Capture the cell that displays the provided text and extract its [x, y] central coordinate. 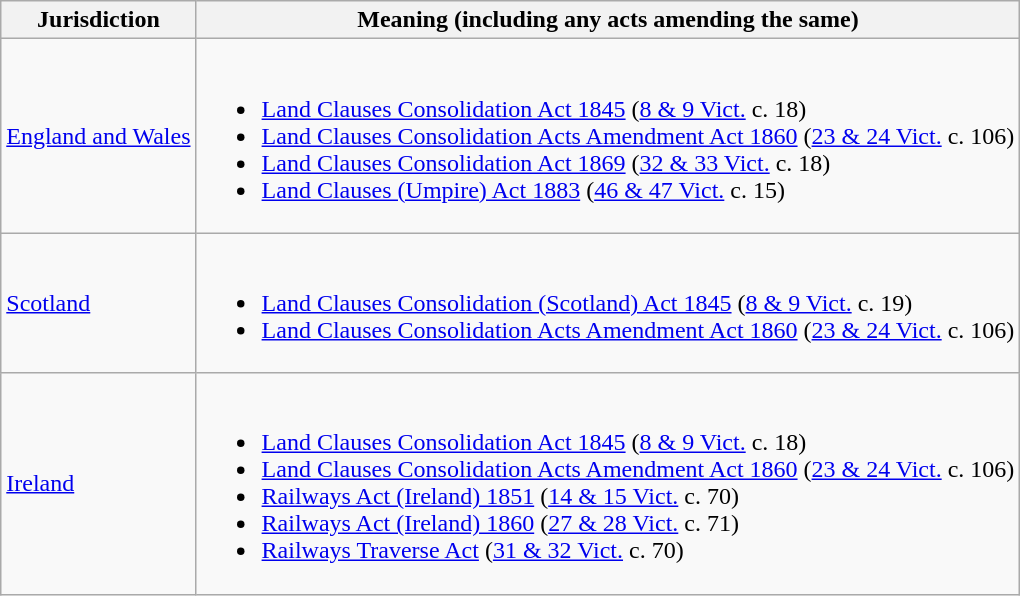
Jurisdiction [98, 20]
Scotland [98, 303]
Ireland [98, 484]
England and Wales [98, 136]
Land Clauses Consolidation (Scotland) Act 1845 (8 & 9 Vict. c. 19)Land Clauses Consolidation Acts Amendment Act 1860 (23 & 24 Vict. c. 106) [608, 303]
Meaning (including any acts amending the same) [608, 20]
